Pinpoint the cell where the given text exists, returning its (x, y) midpoint coordinate. 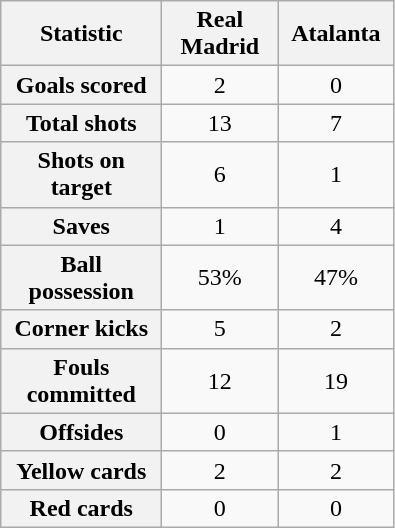
Real Madrid (220, 34)
Statistic (82, 34)
4 (336, 226)
5 (220, 329)
Corner kicks (82, 329)
Shots on target (82, 174)
Total shots (82, 123)
12 (220, 380)
Ball possession (82, 278)
53% (220, 278)
7 (336, 123)
6 (220, 174)
Atalanta (336, 34)
Offsides (82, 432)
47% (336, 278)
Goals scored (82, 85)
19 (336, 380)
Fouls committed (82, 380)
Yellow cards (82, 470)
Red cards (82, 508)
13 (220, 123)
Saves (82, 226)
